For the text-containing cell, return its midpoint in (x, y) coordinate format. 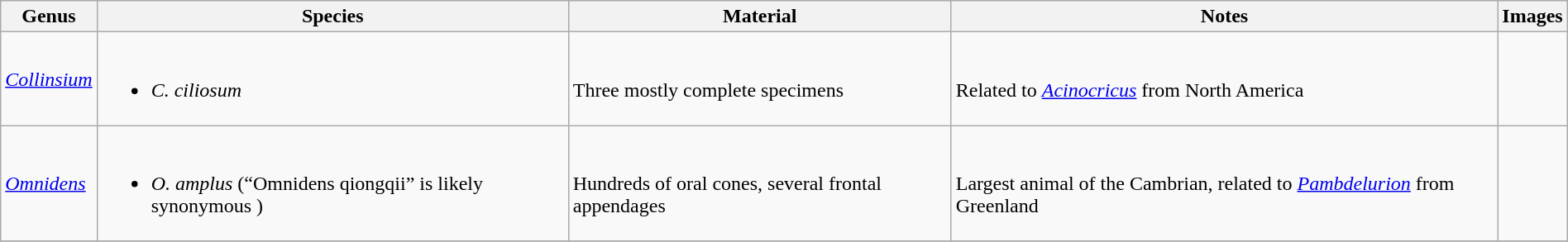
Images (1532, 17)
Material (759, 17)
Notes (1224, 17)
Genus (49, 17)
O. amplus (“Omnidens qiongqii” is likely synonymous ) (332, 183)
Three mostly complete specimens (759, 79)
Collinsium (49, 79)
Omnidens (49, 183)
Hundreds of oral cones, several frontal appendages (759, 183)
C. ciliosum (332, 79)
Species (332, 17)
Largest animal of the Cambrian, related to Pambdelurion from Greenland (1224, 183)
Related to Acinocricus from North America (1224, 79)
